Find where the given text appears and provide that cell's center as (X, Y) coordinate. 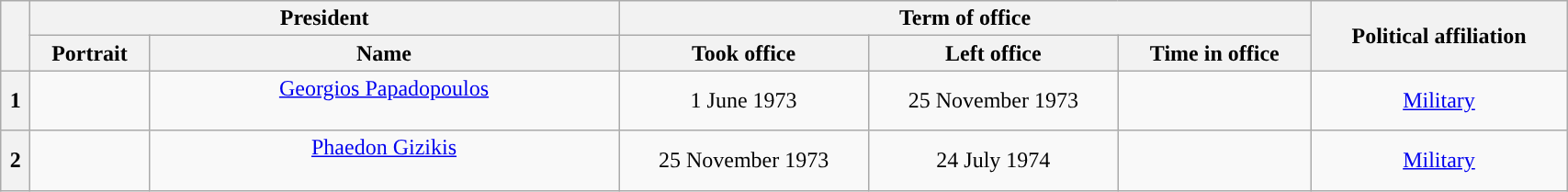
24 July 1974 (993, 160)
Georgios Papadopoulos (384, 101)
1 June 1973 (744, 101)
Time in office (1214, 53)
Political affiliation (1438, 36)
1 (16, 101)
Took office (744, 53)
2 (16, 160)
Name (384, 53)
President (325, 18)
Term of office (965, 18)
Portrait (90, 53)
Left office (993, 53)
Phaedon Gizikis (384, 160)
